Determine the (x, y) coordinate at the center of the cell enclosing the given text.  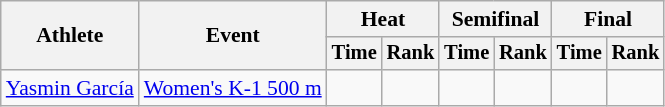
Athlete (70, 36)
Women's K-1 500 m (233, 88)
Yasmin García (70, 88)
Semifinal (495, 19)
Final (608, 19)
Heat (383, 19)
Event (233, 36)
